Detect which cell encompasses the target text, then output its [X, Y] center coordinate. 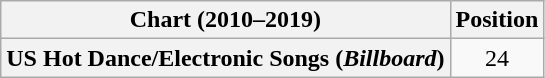
Chart (2010–2019) [226, 20]
US Hot Dance/Electronic Songs (Billboard) [226, 58]
Position [497, 20]
24 [497, 58]
